Scan for the cell matching the given text and deliver its (X, Y) coordinate at center. 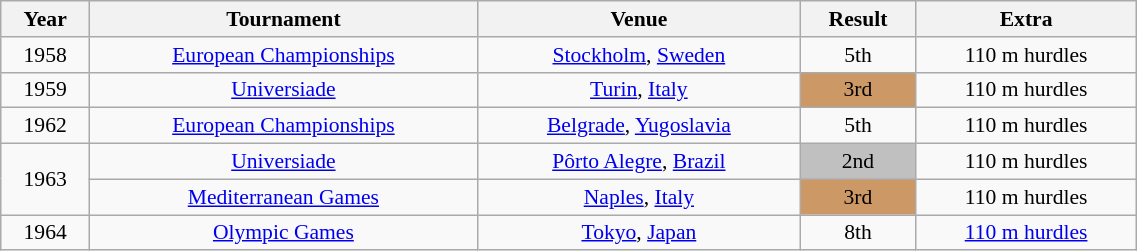
Year (46, 19)
Olympic Games (284, 233)
Belgrade, Yugoslavia (638, 126)
Turin, Italy (638, 90)
1963 (46, 180)
Tournament (284, 19)
2nd (858, 162)
Tokyo, Japan (638, 233)
Mediterranean Games (284, 197)
Result (858, 19)
Extra (1026, 19)
Pôrto Alegre, Brazil (638, 162)
1964 (46, 233)
1959 (46, 90)
8th (858, 233)
Naples, Italy (638, 197)
Stockholm, Sweden (638, 55)
1958 (46, 55)
1962 (46, 126)
Venue (638, 19)
